Provide the (X, Y) coordinate of the cell's center where the given text is located.  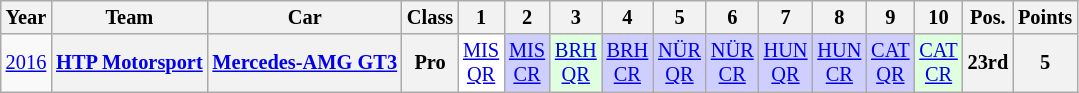
HUNCR (839, 63)
Pro (430, 63)
Pos. (988, 17)
CATCR (938, 63)
CATQR (890, 63)
23rd (988, 63)
9 (890, 17)
4 (628, 17)
1 (481, 17)
2016 (26, 63)
HTP Motorsport (129, 63)
MISQR (481, 63)
10 (938, 17)
6 (732, 17)
2 (527, 17)
BRHQR (576, 63)
Team (129, 17)
Class (430, 17)
Mercedes-AMG GT3 (305, 63)
NÜRQR (680, 63)
8 (839, 17)
BRHCR (628, 63)
Car (305, 17)
Year (26, 17)
HUNQR (786, 63)
7 (786, 17)
3 (576, 17)
Points (1045, 17)
MISCR (527, 63)
NÜRCR (732, 63)
